Locate the cell with the specified text and output its [X, Y] center coordinate. 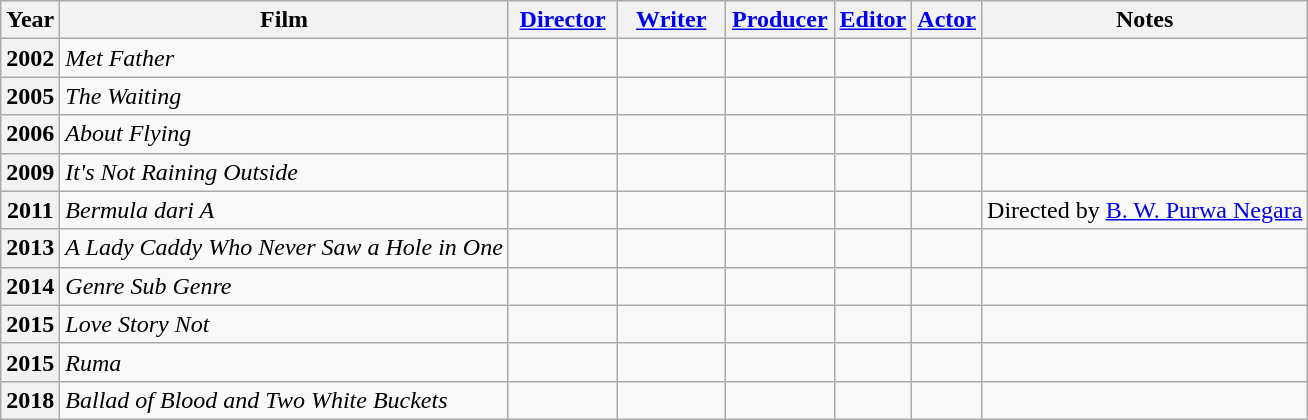
It's Not Raining Outside [284, 172]
2005 [30, 96]
Ruma [284, 362]
2018 [30, 400]
Met Father [284, 58]
Actor [947, 20]
The Waiting [284, 96]
Editor [873, 20]
Year [30, 20]
Ballad of Blood and Two White Buckets [284, 400]
About Flying [284, 134]
Producer [780, 20]
Love Story Not [284, 324]
Writer [672, 20]
Director [562, 20]
Film [284, 20]
2013 [30, 248]
2002 [30, 58]
Genre Sub Genre [284, 286]
2011 [30, 210]
2006 [30, 134]
Notes [1145, 20]
2014 [30, 286]
A Lady Caddy Who Never Saw a Hole in One [284, 248]
2009 [30, 172]
Directed by B. W. Purwa Negara [1145, 210]
Bermula dari A [284, 210]
